Find where the given text appears and provide that cell's center as (x, y) coordinate. 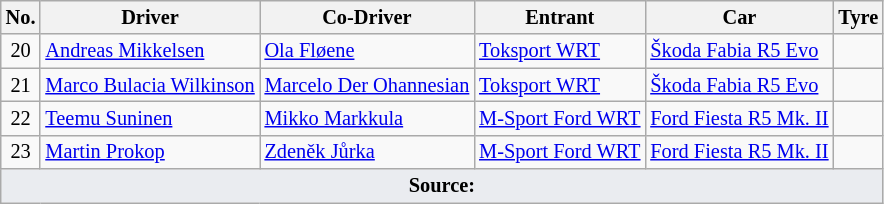
Andreas Mikkelsen (150, 51)
Marcelo Der Ohannesian (368, 85)
Source: (442, 186)
Ola Fløene (368, 51)
Mikko Markkula (368, 118)
Car (739, 17)
No. (21, 17)
Zdeněk Jůrka (368, 152)
Martin Prokop (150, 152)
23 (21, 152)
Driver (150, 17)
Co-Driver (368, 17)
20 (21, 51)
Tyre (858, 17)
Marco Bulacia Wilkinson (150, 85)
Entrant (560, 17)
21 (21, 85)
22 (21, 118)
Teemu Suninen (150, 118)
